Detect which cell encompasses the target text, then output its [x, y] center coordinate. 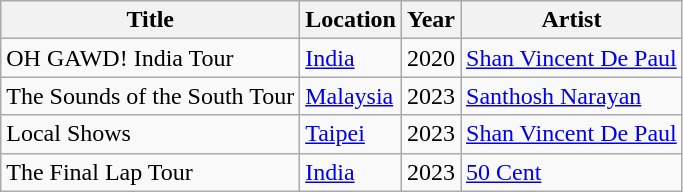
50 Cent [571, 172]
Malaysia [351, 96]
OH GAWD! India Tour [150, 58]
Taipei [351, 134]
2020 [430, 58]
Local Shows [150, 134]
Artist [571, 20]
Title [150, 20]
Year [430, 20]
The Sounds of the South Tour [150, 96]
Location [351, 20]
Santhosh Narayan [571, 96]
The Final Lap Tour [150, 172]
